Detect which cell encompasses the target text, then output its (X, Y) center coordinate. 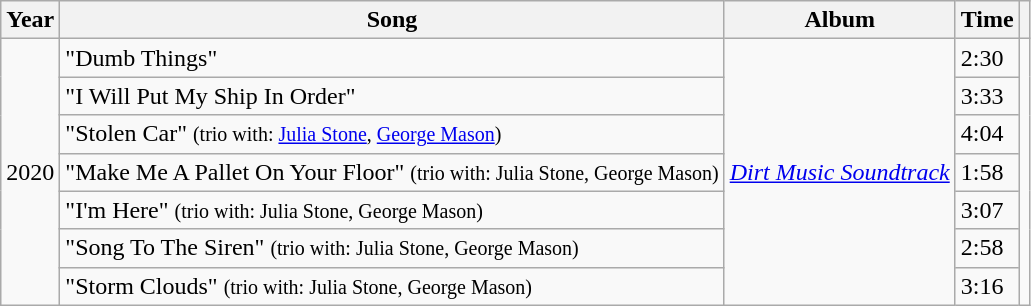
Album (840, 20)
Year (30, 20)
4:04 (987, 134)
2:30 (987, 58)
"I Will Put My Ship In Order" (392, 96)
"I'm Here" (trio with: Julia Stone, George Mason) (392, 210)
"Stolen Car" (trio with: Julia Stone, George Mason) (392, 134)
1:58 (987, 172)
2:58 (987, 248)
"Song To The Siren" (trio with: Julia Stone, George Mason) (392, 248)
3:16 (987, 286)
"Dumb Things" (392, 58)
3:33 (987, 96)
2020 (30, 172)
Time (987, 20)
"Storm Clouds" (trio with: Julia Stone, George Mason) (392, 286)
"Make Me A Pallet On Your Floor" (trio with: Julia Stone, George Mason) (392, 172)
Song (392, 20)
Dirt Music Soundtrack (840, 172)
3:07 (987, 210)
